Scan for the cell matching the given text and deliver its [X, Y] coordinate at center. 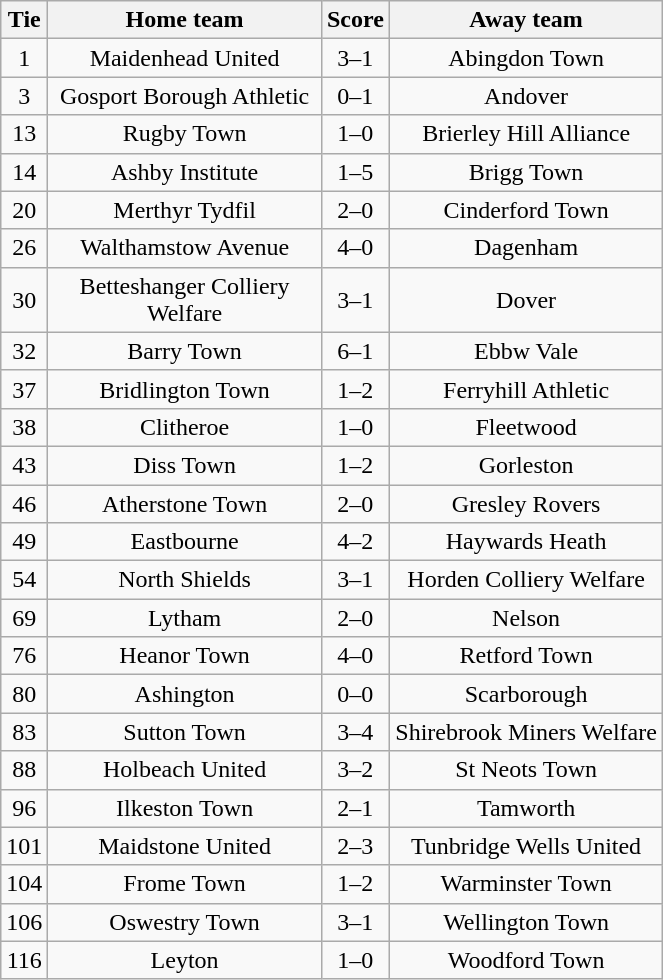
Diss Town [185, 465]
3 [24, 96]
Walthamstow Avenue [185, 248]
14 [24, 172]
1 [24, 58]
0–0 [355, 694]
Leyton [185, 960]
0–1 [355, 96]
6–1 [355, 351]
37 [24, 389]
St Neots Town [526, 770]
76 [24, 656]
Wellington Town [526, 922]
83 [24, 732]
Rugby Town [185, 134]
Ebbw Vale [526, 351]
Gosport Borough Athletic [185, 96]
106 [24, 922]
Maidenhead United [185, 58]
Andover [526, 96]
Nelson [526, 618]
88 [24, 770]
Atherstone Town [185, 503]
Dagenham [526, 248]
Brigg Town [526, 172]
Scarborough [526, 694]
80 [24, 694]
Bridlington Town [185, 389]
101 [24, 846]
Eastbourne [185, 542]
1–5 [355, 172]
104 [24, 884]
Dover [526, 300]
Frome Town [185, 884]
Tie [24, 20]
4–2 [355, 542]
Gresley Rovers [526, 503]
54 [24, 580]
Brierley Hill Alliance [526, 134]
Holbeach United [185, 770]
32 [24, 351]
3–2 [355, 770]
69 [24, 618]
Ashby Institute [185, 172]
Shirebrook Miners Welfare [526, 732]
13 [24, 134]
Ilkeston Town [185, 808]
116 [24, 960]
Warminster Town [526, 884]
30 [24, 300]
Maidstone United [185, 846]
Gorleston [526, 465]
North Shields [185, 580]
Oswestry Town [185, 922]
43 [24, 465]
96 [24, 808]
Ferryhill Athletic [526, 389]
46 [24, 503]
Merthyr Tydfil [185, 210]
Haywards Heath [526, 542]
Woodford Town [526, 960]
38 [24, 427]
Away team [526, 20]
Home team [185, 20]
49 [24, 542]
Ashington [185, 694]
Heanor Town [185, 656]
Cinderford Town [526, 210]
Abingdon Town [526, 58]
Tunbridge Wells United [526, 846]
Horden Colliery Welfare [526, 580]
Clitheroe [185, 427]
Barry Town [185, 351]
3–4 [355, 732]
Tamworth [526, 808]
Retford Town [526, 656]
2–1 [355, 808]
Sutton Town [185, 732]
Fleetwood [526, 427]
26 [24, 248]
Betteshanger Colliery Welfare [185, 300]
20 [24, 210]
Lytham [185, 618]
2–3 [355, 846]
Score [355, 20]
